Scan for the cell matching the given text and deliver its (x, y) coordinate at center. 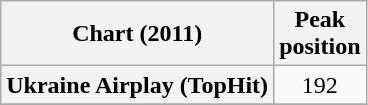
Chart (2011) (138, 34)
192 (320, 85)
Peakposition (320, 34)
Ukraine Airplay (TopHit) (138, 85)
